Scan for the cell matching the given text and deliver its (X, Y) coordinate at center. 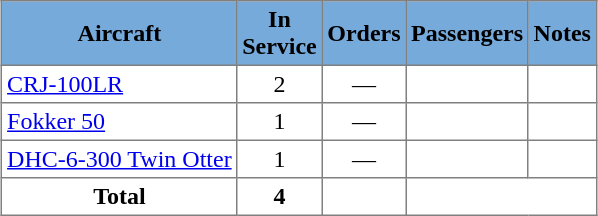
CRJ-100LR (120, 84)
Aircraft (120, 33)
Total (120, 197)
Passengers (467, 33)
4 (280, 197)
Orders (364, 33)
DHC-6-300 Twin Otter (120, 159)
Fokker 50 (120, 122)
2 (280, 84)
Notes (562, 33)
InService (280, 33)
